For the text-containing cell, return its midpoint in [X, Y] coordinate format. 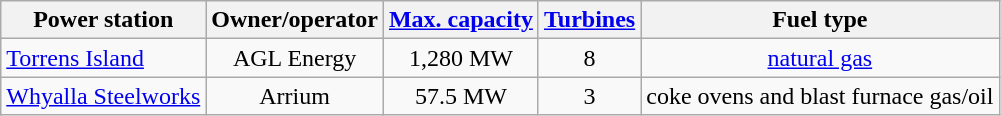
3 [589, 96]
natural gas [820, 58]
Owner/operator [295, 20]
1,280 MW [460, 58]
Whyalla Steelworks [104, 96]
AGL Energy [295, 58]
Turbines [589, 20]
coke ovens and blast furnace gas/oil [820, 96]
57.5 MW [460, 96]
Fuel type [820, 20]
Power station [104, 20]
8 [589, 58]
Torrens Island [104, 58]
Max. capacity [460, 20]
Arrium [295, 96]
